Detect which cell encompasses the target text, then output its [x, y] center coordinate. 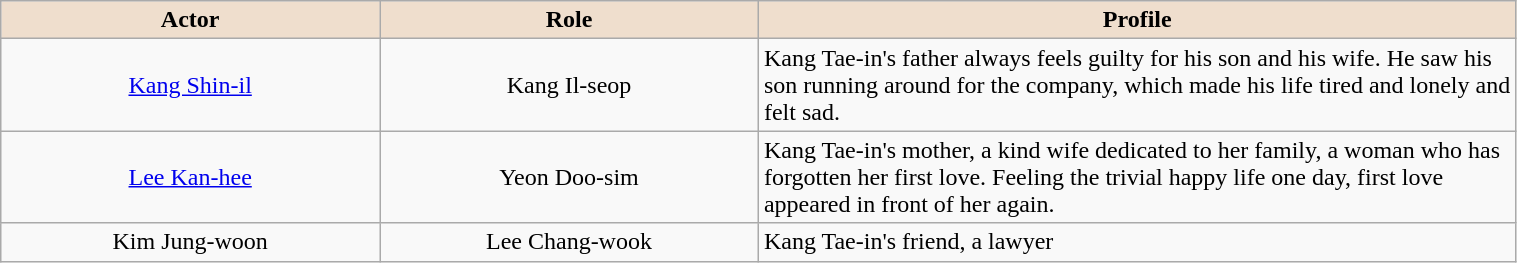
Role [570, 20]
Kang Il-seop [570, 85]
Lee Kan-hee [190, 177]
Lee Chang-wook [570, 242]
Kim Jung-woon [190, 242]
Kang Shin-il [190, 85]
Profile [1137, 20]
Yeon Doo-sim [570, 177]
Actor [190, 20]
Kang Tae-in's friend, a lawyer [1137, 242]
